Locate the cell with the specified text and output its (X, Y) center coordinate. 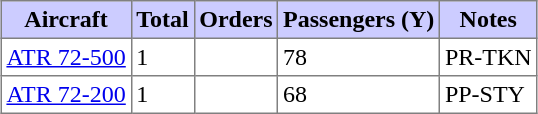
Orders (236, 20)
Passengers (Y) (359, 20)
Notes (488, 20)
ATR 72-500 (66, 57)
Total (162, 20)
ATR 72-200 (66, 95)
PR-TKN (488, 57)
78 (359, 57)
PP-STY (488, 95)
Aircraft (66, 20)
68 (359, 95)
